Search for the cell housing the specified text and yield its [X, Y] center coordinate. 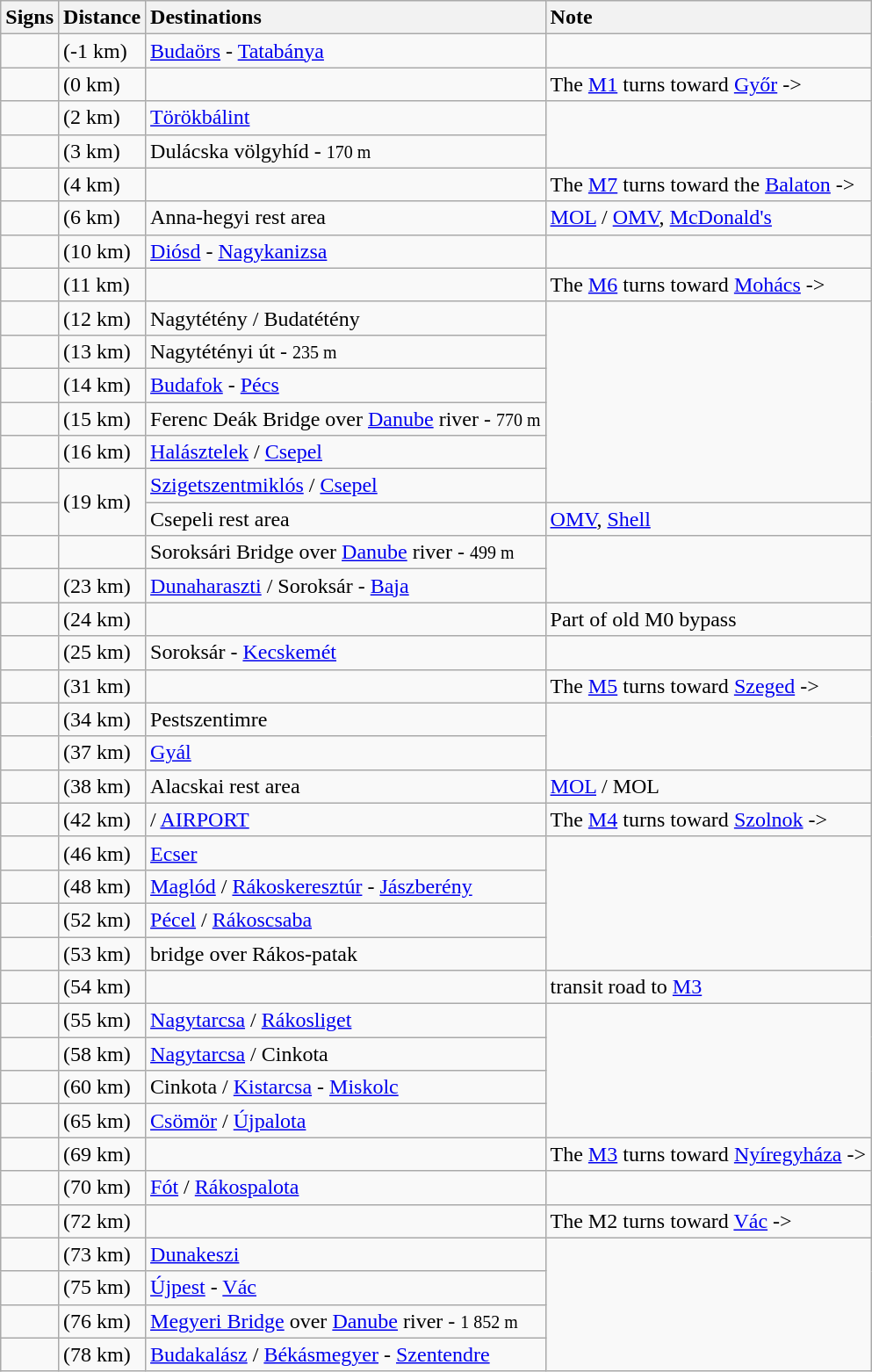
Törökbálint [346, 118]
Distance [102, 18]
Fót / Rákospalota [346, 1188]
Dulácska völgyhíd - 170 m [346, 151]
The M5 turns toward Szeged -> [708, 686]
(16 km) [102, 452]
(14 km) [102, 385]
(19 km) [102, 502]
(-1 km) [102, 51]
Újpest - Vác [346, 1288]
transit road to M3 [708, 987]
The M3 turns toward Nyíregyháza -> [708, 1154]
Soroksári Bridge over Danube river - 499 m [346, 552]
Alacskai rest area [346, 786]
(42 km) [102, 820]
/ AIRPORT [346, 820]
The M6 turns toward Mohács -> [708, 285]
Anna-hegyi rest area [346, 218]
Nagytétényi út - 235 m [346, 351]
Pécel / Rákoscsaba [346, 920]
Part of old M0 bypass [708, 619]
(2 km) [102, 118]
Csömör / Újpalota [346, 1121]
(37 km) [102, 753]
Budafok - Pécs [346, 385]
(25 km) [102, 653]
(58 km) [102, 1054]
Soroksár - Kecskemét [346, 653]
(23 km) [102, 586]
Ferenc Deák Bridge over Danube river - 770 m [346, 419]
(38 km) [102, 786]
(76 km) [102, 1321]
(3 km) [102, 151]
(52 km) [102, 920]
Budaörs - Tatabánya [346, 51]
(70 km) [102, 1188]
(72 km) [102, 1221]
MOL / OMV, McDonald's [708, 218]
(73 km) [102, 1254]
(15 km) [102, 419]
(60 km) [102, 1087]
Destinations [346, 18]
bridge over Rákos-patak [346, 953]
Maglód / Rákoskeresztúr - Jászberény [346, 886]
(10 km) [102, 251]
(78 km) [102, 1354]
(48 km) [102, 886]
(46 km) [102, 853]
Halásztelek / Csepel [346, 452]
Dunakeszi [346, 1254]
(24 km) [102, 619]
(34 km) [102, 719]
(31 km) [102, 686]
Budakalász / Békásmegyer - Szentendre [346, 1354]
(75 km) [102, 1288]
(12 km) [102, 318]
Diósd - Nagykanizsa [346, 251]
(11 km) [102, 285]
The M4 turns toward Szolnok -> [708, 820]
Szigetszentmiklós / Csepel [346, 486]
The M2 turns toward Vác -> [708, 1221]
Ecser [346, 853]
(4 km) [102, 184]
(53 km) [102, 953]
Csepeli rest area [346, 519]
Note [708, 18]
Nagytarcsa / Cinkota [346, 1054]
(54 km) [102, 987]
(69 km) [102, 1154]
Signs [30, 18]
(0 km) [102, 84]
Nagytarcsa / Rákosliget [346, 1021]
The M1 turns toward Győr -> [708, 84]
(65 km) [102, 1121]
Pestszentimre [346, 719]
MOL / MOL [708, 786]
(6 km) [102, 218]
The M7 turns toward the Balaton -> [708, 184]
(13 km) [102, 351]
(55 km) [102, 1021]
Gyál [346, 753]
OMV, Shell [708, 519]
Nagytétény / Budatétény [346, 318]
Megyeri Bridge over Danube river - 1 852 m [346, 1321]
Dunaharaszti / Soroksár - Baja [346, 586]
Cinkota / Kistarcsa - Miskolc [346, 1087]
